Provide the [x, y] coordinate of the cell's center where the given text is located.  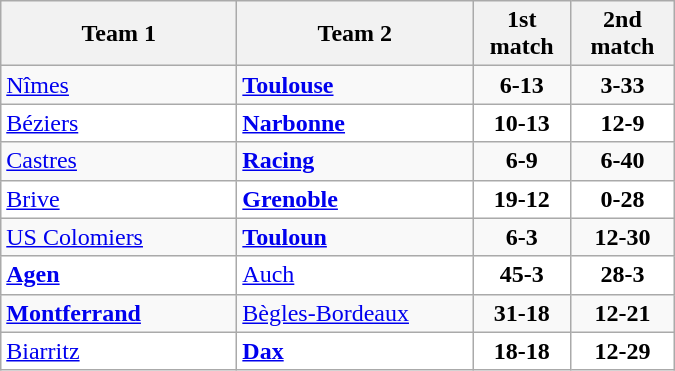
12-9 [623, 123]
Grenoble [355, 199]
12-30 [623, 237]
Béziers [119, 123]
Team 1 [119, 34]
Biarritz [119, 351]
45-3 [522, 275]
Agen [119, 275]
6-3 [522, 237]
Auch [355, 275]
Brive [119, 199]
10-13 [522, 123]
6-9 [522, 161]
Racing [355, 161]
Team 2 [355, 34]
Castres [119, 161]
3-33 [623, 85]
Touloun [355, 237]
18-18 [522, 351]
Montferrand [119, 313]
19-12 [522, 199]
Toulouse [355, 85]
Dax [355, 351]
Narbonne [355, 123]
2nd match [623, 34]
12-21 [623, 313]
28-3 [623, 275]
31-18 [522, 313]
Bègles-Bordeaux [355, 313]
1st match [522, 34]
6-40 [623, 161]
6-13 [522, 85]
Nîmes [119, 85]
0-28 [623, 199]
12-29 [623, 351]
US Colomiers [119, 237]
